Extract the [X, Y] coordinate from the center of the cell holding the provided text.  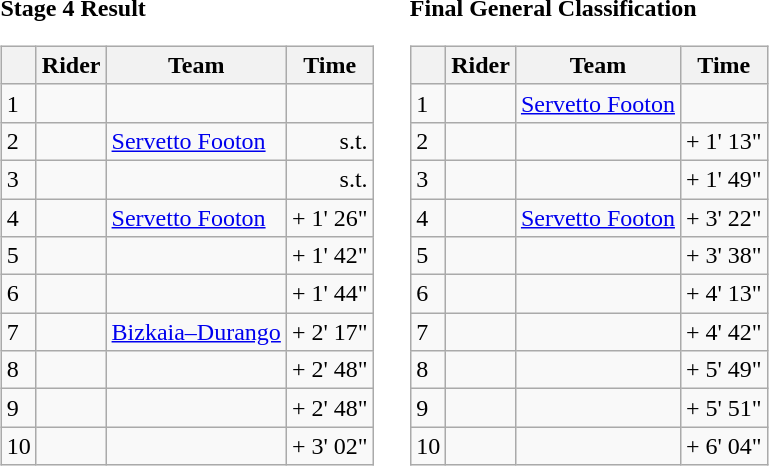
+ 3' 38" [724, 256]
+ 3' 22" [724, 217]
+ 1' 44" [330, 294]
+ 1' 26" [330, 217]
+ 5' 49" [724, 370]
+ 6' 04" [724, 446]
+ 1' 42" [330, 256]
+ 1' 49" [724, 179]
+ 4' 13" [724, 294]
+ 5' 51" [724, 408]
+ 3' 02" [330, 446]
+ 2' 17" [330, 332]
Bizkaia–Durango [196, 332]
+ 4' 42" [724, 332]
+ 1' 13" [724, 141]
